Determine the [x, y] coordinate at the center of the cell enclosing the given text.  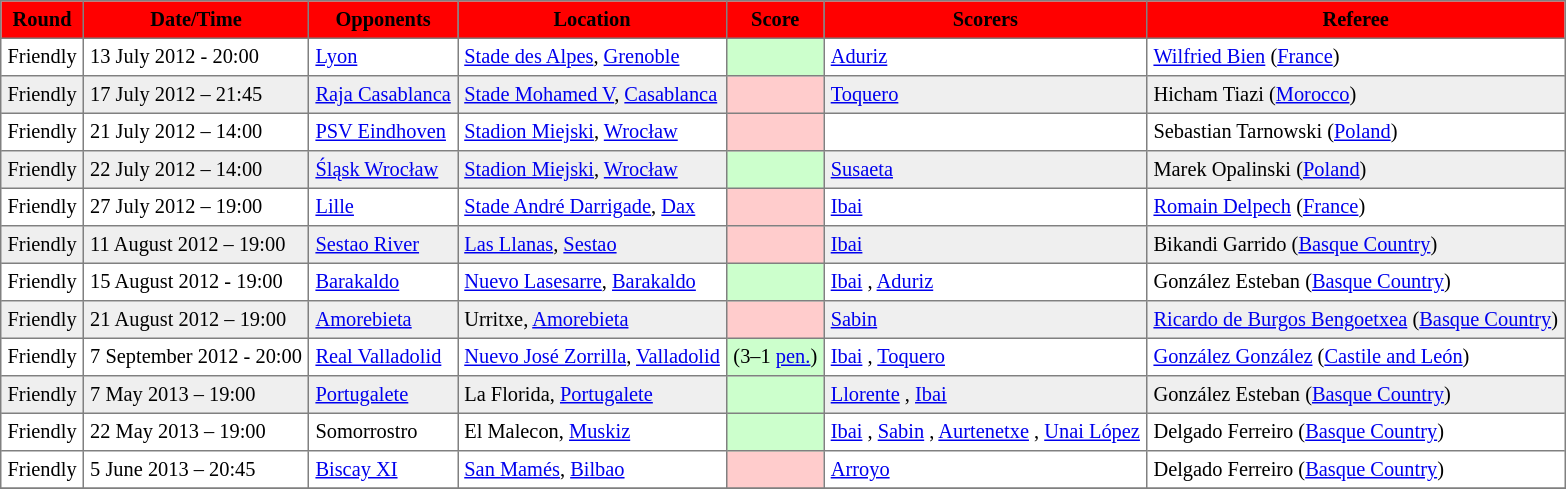
Ibai , Toquero [986, 357]
Sebastian Tarnowski (Poland) [1356, 132]
Lyon [384, 57]
Opponents [384, 20]
Somorrostro [384, 432]
Sestao River [384, 245]
Stade Mohamed V, Casablanca [592, 95]
Lille [384, 207]
Las Llanas, Sestao [592, 245]
Wilfried Bien (France) [1356, 57]
Arroyo [986, 470]
Date/Time [196, 20]
27 July 2012 – 19:00 [196, 207]
17 July 2012 – 21:45 [196, 95]
Round [42, 20]
5 June 2013 – 20:45 [196, 470]
Hicham Tiazi (Morocco) [1356, 95]
Śląsk Wrocław [384, 170]
Ibai , Sabin , Aurtenetxe , Unai López [986, 432]
Location [592, 20]
15 August 2012 - 19:00 [196, 282]
Romain Delpech (France) [1356, 207]
Bikandi Garrido (Basque Country) [1356, 245]
La Florida, Portugalete [592, 395]
Amorebieta [384, 320]
21 July 2012 – 14:00 [196, 132]
Aduriz [986, 57]
Nuevo José Zorrilla, Valladolid [592, 357]
PSV Eindhoven [384, 132]
El Malecon, Muskiz [592, 432]
San Mamés, Bilbao [592, 470]
Scorers [986, 20]
Referee [1356, 20]
22 July 2012 – 14:00 [196, 170]
Barakaldo [384, 282]
(3–1 pen.) [776, 357]
Stade André Darrigade, Dax [592, 207]
Stade des Alpes, Grenoble [592, 57]
Real Valladolid [384, 357]
Ibai , Aduriz [986, 282]
Toquero [986, 95]
Biscay XI [384, 470]
Sabin [986, 320]
22 May 2013 – 19:00 [196, 432]
Susaeta [986, 170]
Raja Casablanca [384, 95]
13 July 2012 - 20:00 [196, 57]
21 August 2012 – 19:00 [196, 320]
Portugalete [384, 395]
Marek Opalinski (Poland) [1356, 170]
González González (Castile and León) [1356, 357]
11 August 2012 – 19:00 [196, 245]
7 September 2012 - 20:00 [196, 357]
Nuevo Lasesarre, Barakaldo [592, 282]
7 May 2013 – 19:00 [196, 395]
Ricardo de Burgos Bengoetxea (Basque Country) [1356, 320]
Urritxe, Amorebieta [592, 320]
Llorente , Ibai [986, 395]
Score [776, 20]
